Find where the given text appears and provide that cell's center as [X, Y] coordinate. 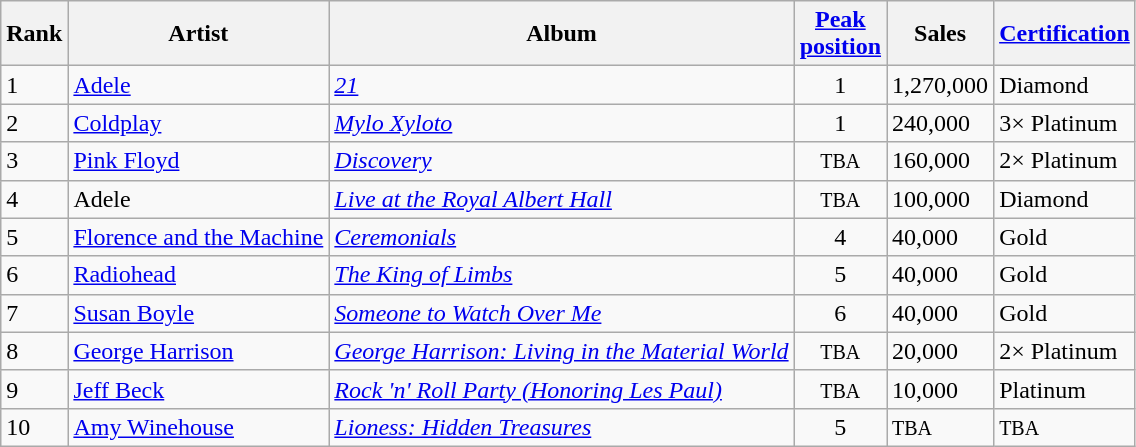
Rank [34, 34]
240,000 [940, 123]
The King of Limbs [562, 275]
160,000 [940, 161]
Susan Boyle [198, 313]
1,270,000 [940, 85]
Album [562, 34]
George Harrison [198, 351]
Peakposition [840, 34]
Mylo Xyloto [562, 123]
3 [34, 161]
Live at the Royal Albert Hall [562, 199]
George Harrison: Living in the Material World [562, 351]
8 [34, 351]
Platinum [1065, 389]
20,000 [940, 351]
10,000 [940, 389]
Coldplay [198, 123]
Certification [1065, 34]
Rock 'n' Roll Party (Honoring Les Paul) [562, 389]
Radiohead [198, 275]
100,000 [940, 199]
Sales [940, 34]
Jeff Beck [198, 389]
Lioness: Hidden Treasures [562, 427]
Pink Floyd [198, 161]
Someone to Watch Over Me [562, 313]
10 [34, 427]
Discovery [562, 161]
21 [562, 85]
Ceremonials [562, 237]
Amy Winehouse [198, 427]
9 [34, 389]
3× Platinum [1065, 123]
7 [34, 313]
Artist [198, 34]
Florence and the Machine [198, 237]
2 [34, 123]
